Locate the cell with the specified text and output its [X, Y] center coordinate. 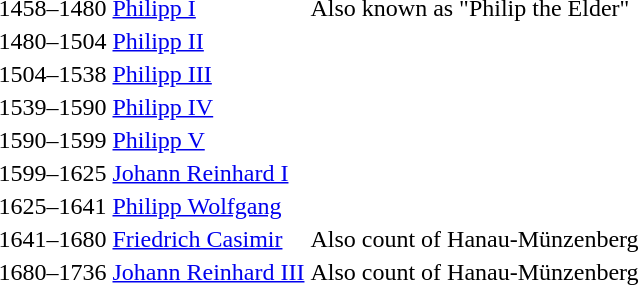
Friedrich Casimir [208, 239]
Johann Reinhard I [208, 173]
Philipp V [208, 140]
Philipp III [208, 74]
Philipp Wolfgang [208, 206]
Philipp IV [208, 107]
Philipp II [208, 41]
